Search for the cell housing the specified text and yield its (x, y) center coordinate. 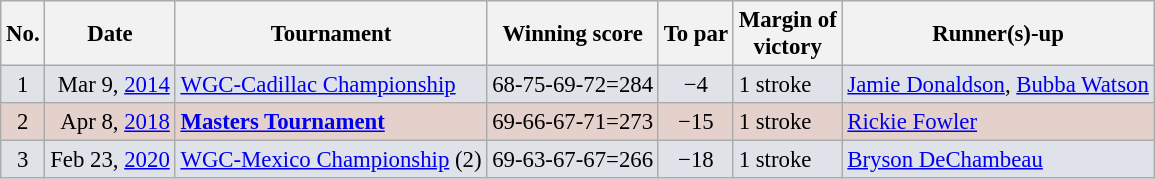
3 (23, 160)
69-66-67-71=273 (573, 122)
68-75-69-72=284 (573, 85)
Mar 9, 2014 (110, 85)
WGC-Mexico Championship (2) (331, 160)
−4 (696, 85)
No. (23, 34)
Runner(s)-up (998, 34)
WGC-Cadillac Championship (331, 85)
Jamie Donaldson, Bubba Watson (998, 85)
2 (23, 122)
Margin ofvictory (788, 34)
Rickie Fowler (998, 122)
Tournament (331, 34)
To par (696, 34)
Feb 23, 2020 (110, 160)
Winning score (573, 34)
Date (110, 34)
69-63-67-67=266 (573, 160)
−18 (696, 160)
Masters Tournament (331, 122)
−15 (696, 122)
Bryson DeChambeau (998, 160)
1 (23, 85)
Apr 8, 2018 (110, 122)
